Pinpoint the cell where the given text exists, returning its [X, Y] midpoint coordinate. 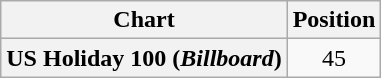
Position [334, 20]
US Holiday 100 (Billboard) [144, 58]
45 [334, 58]
Chart [144, 20]
